Capture the cell that displays the provided text and extract its [X, Y] central coordinate. 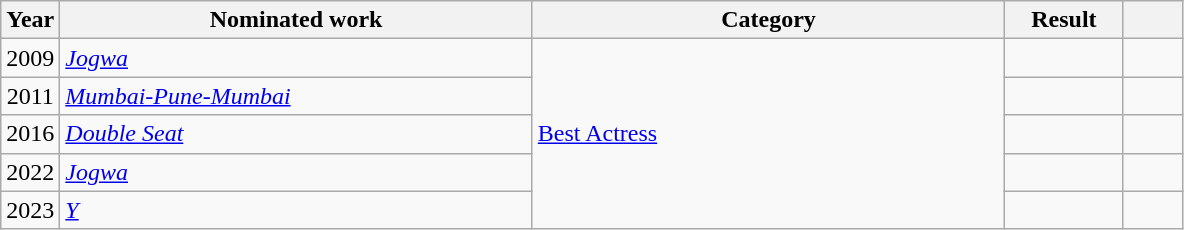
2009 [30, 58]
2022 [30, 172]
Mumbai-Pune-Mumbai [296, 96]
Double Seat [296, 134]
Best Actress [768, 134]
2016 [30, 134]
Y [296, 210]
2023 [30, 210]
Year [30, 20]
Result [1064, 20]
Nominated work [296, 20]
Category [768, 20]
2011 [30, 96]
